Search for the cell housing the specified text and yield its [x, y] center coordinate. 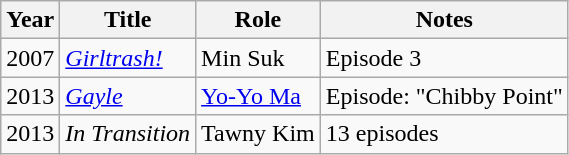
Year [30, 20]
Gayle [128, 96]
2007 [30, 58]
Title [128, 20]
Min Suk [258, 58]
Episode: "Chibby Point" [444, 96]
In Transition [128, 134]
Girltrash! [128, 58]
Yo-Yo Ma [258, 96]
Role [258, 20]
Notes [444, 20]
Episode 3 [444, 58]
Tawny Kim [258, 134]
13 episodes [444, 134]
